For the text-containing cell, return its midpoint in (X, Y) coordinate format. 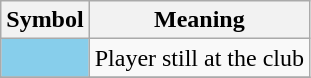
Symbol (45, 20)
Player still at the club (199, 58)
Meaning (199, 20)
